Identify which cell holds the provided text, then report its [x, y] central coordinate. 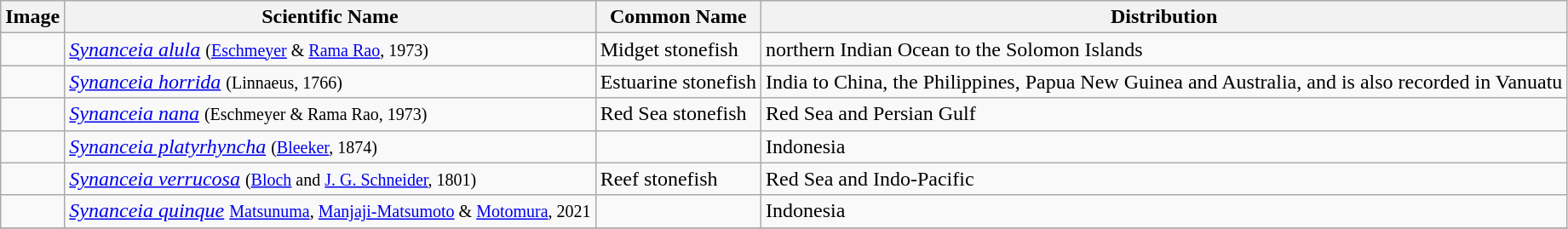
Image [32, 17]
Distribution [1163, 17]
northern Indian Ocean to the Solomon Islands [1163, 49]
Reef stonefish [678, 179]
Synanceia alula (Eschmeyer & Rama Rao, 1973) [330, 49]
Synanceia quinque Matsunuma, Manjaji‑Matsumoto & Motomura, 2021 [330, 211]
Estuarine stonefish [678, 82]
Common Name [678, 17]
Red Sea stonefish [678, 114]
Synanceia nana (Eschmeyer & Rama Rao, 1973) [330, 114]
Red Sea and Persian Gulf [1163, 114]
India to China, the Philippines, Papua New Guinea and Australia, and is also recorded in Vanuatu [1163, 82]
Synanceia verrucosa (Bloch and J. G. Schneider, 1801) [330, 179]
Synanceia horrida (Linnaeus, 1766) [330, 82]
Midget stonefish [678, 49]
Scientific Name [330, 17]
Synanceia platyrhyncha (Bleeker, 1874) [330, 146]
Red Sea and Indo-Pacific [1163, 179]
